Find where the given text appears and provide that cell's center as (x, y) coordinate. 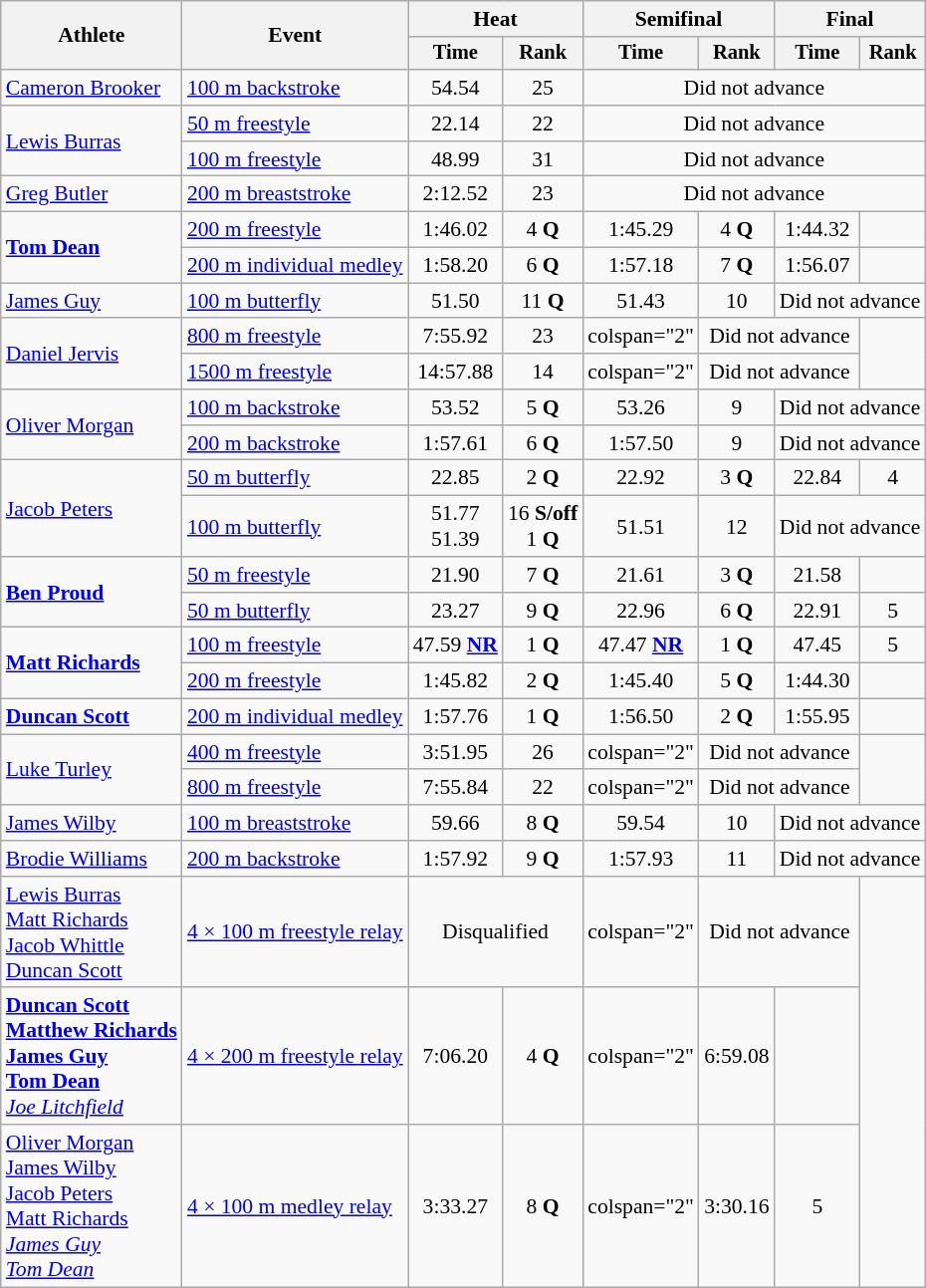
Daniel Jervis (92, 355)
1:57.18 (641, 266)
4 (892, 478)
22.84 (817, 478)
25 (543, 88)
11 Q (543, 301)
2:12.52 (456, 194)
1:45.29 (641, 230)
7:55.84 (456, 788)
3:51.95 (456, 752)
6:59.08 (737, 1057)
Lewis Burras Matt Richards Jacob Whittle Duncan Scott (92, 932)
14 (543, 372)
Jacob Peters (92, 508)
21.58 (817, 575)
51.43 (641, 301)
59.54 (641, 823)
16 S/off1 Q (543, 526)
51.50 (456, 301)
Tom Dean (92, 247)
1:56.07 (817, 266)
23.27 (456, 611)
James Wilby (92, 823)
1:56.50 (641, 717)
Heat (496, 19)
Oliver Morgan James Wilby Jacob Peters Matt RichardsJames Guy Tom Dean (92, 1205)
7:06.20 (456, 1057)
Semifinal (678, 19)
100 m breaststroke (295, 823)
1:58.20 (456, 266)
4 × 100 m medley relay (295, 1205)
26 (543, 752)
22.85 (456, 478)
400 m freestyle (295, 752)
1:45.82 (456, 681)
54.54 (456, 88)
1:44.30 (817, 681)
48.99 (456, 159)
Final (850, 19)
7:55.92 (456, 337)
53.52 (456, 407)
Ben Proud (92, 592)
Oliver Morgan (92, 424)
11 (737, 859)
47.47 NR (641, 645)
200 m breaststroke (295, 194)
51.51 (641, 526)
Duncan Scott Matthew RichardsJames GuyTom DeanJoe Litchfield (92, 1057)
22.14 (456, 124)
3:33.27 (456, 1205)
1:57.61 (456, 443)
Matt Richards (92, 663)
1:46.02 (456, 230)
4 × 200 m freestyle relay (295, 1057)
14:57.88 (456, 372)
Brodie Williams (92, 859)
1:45.40 (641, 681)
Athlete (92, 36)
Event (295, 36)
53.26 (641, 407)
Lewis Burras (92, 141)
12 (737, 526)
47.59 NR (456, 645)
1:57.92 (456, 859)
1500 m freestyle (295, 372)
1:55.95 (817, 717)
Luke Turley (92, 769)
Cameron Brooker (92, 88)
3:30.16 (737, 1205)
1:57.93 (641, 859)
47.45 (817, 645)
1:57.76 (456, 717)
1:44.32 (817, 230)
51.7751.39 (456, 526)
1:57.50 (641, 443)
Duncan Scott (92, 717)
James Guy (92, 301)
31 (543, 159)
21.61 (641, 575)
Disqualified (496, 932)
21.90 (456, 575)
59.66 (456, 823)
22.92 (641, 478)
4 × 100 m freestyle relay (295, 932)
22.96 (641, 611)
22.91 (817, 611)
Greg Butler (92, 194)
